Return (x, y) of the center of cell containing provided text 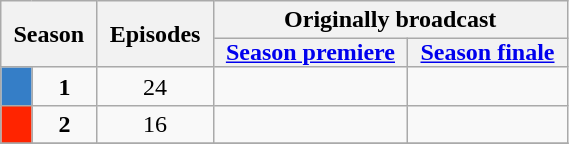
Season premiere (310, 53)
1 (64, 86)
Season (49, 34)
Originally broadcast (390, 20)
2 (64, 124)
Season finale (488, 53)
Episodes (155, 34)
24 (155, 86)
16 (155, 124)
